Find where the given text appears and provide that cell's center as (x, y) coordinate. 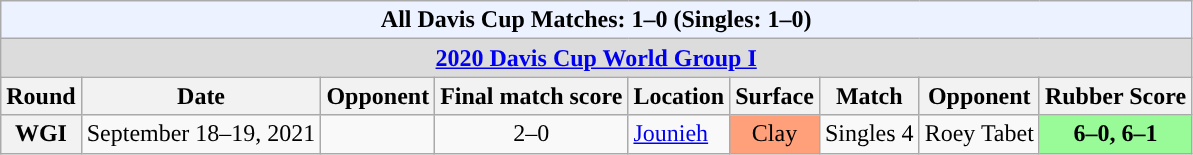
All Davis Cup Matches: 1–0 (Singles: 1–0) (596, 20)
Surface (775, 96)
Location (679, 96)
WGI (41, 134)
Round (41, 96)
Final match score (532, 96)
2–0 (532, 134)
Roey Tabet (979, 134)
2020 Davis Cup World Group I (596, 58)
6–0, 6–1 (1115, 134)
Rubber Score (1115, 96)
Jounieh (679, 134)
Match (869, 96)
Clay (775, 134)
Singles 4 (869, 134)
Date (201, 96)
September 18–19, 2021 (201, 134)
